Scan for the cell matching the given text and deliver its (X, Y) coordinate at center. 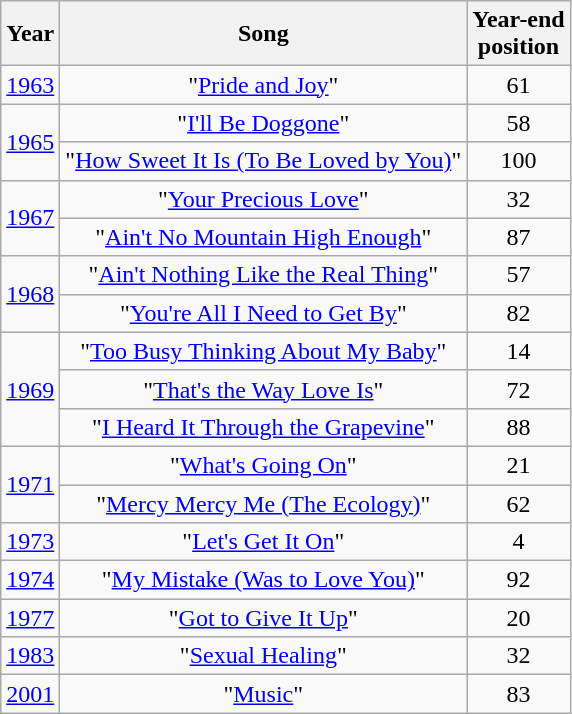
"Ain't No Mountain High Enough" (264, 237)
1969 (30, 389)
87 (519, 237)
92 (519, 580)
"Got to Give It Up" (264, 618)
4 (519, 542)
"What's Going On" (264, 465)
"Your Precious Love" (264, 199)
72 (519, 389)
Song (264, 34)
62 (519, 503)
57 (519, 275)
88 (519, 427)
1967 (30, 218)
"You're All I Need to Get By" (264, 313)
58 (519, 123)
"I Heard It Through the Grapevine" (264, 427)
"I'll Be Doggone" (264, 123)
21 (519, 465)
14 (519, 351)
1963 (30, 85)
"My Mistake (Was to Love You)" (264, 580)
"Ain't Nothing Like the Real Thing" (264, 275)
"Music" (264, 694)
"Sexual Healing" (264, 656)
"Pride and Joy" (264, 85)
Year-endposition (519, 34)
"Let's Get It On" (264, 542)
82 (519, 313)
1977 (30, 618)
"That's the Way Love Is" (264, 389)
2001 (30, 694)
1971 (30, 484)
1968 (30, 294)
"How Sweet It Is (To Be Loved by You)" (264, 161)
61 (519, 85)
20 (519, 618)
1974 (30, 580)
83 (519, 694)
"Too Busy Thinking About My Baby" (264, 351)
100 (519, 161)
Year (30, 34)
1983 (30, 656)
1973 (30, 542)
"Mercy Mercy Me (The Ecology)" (264, 503)
1965 (30, 142)
